Scan for the cell matching the given text and deliver its (X, Y) coordinate at center. 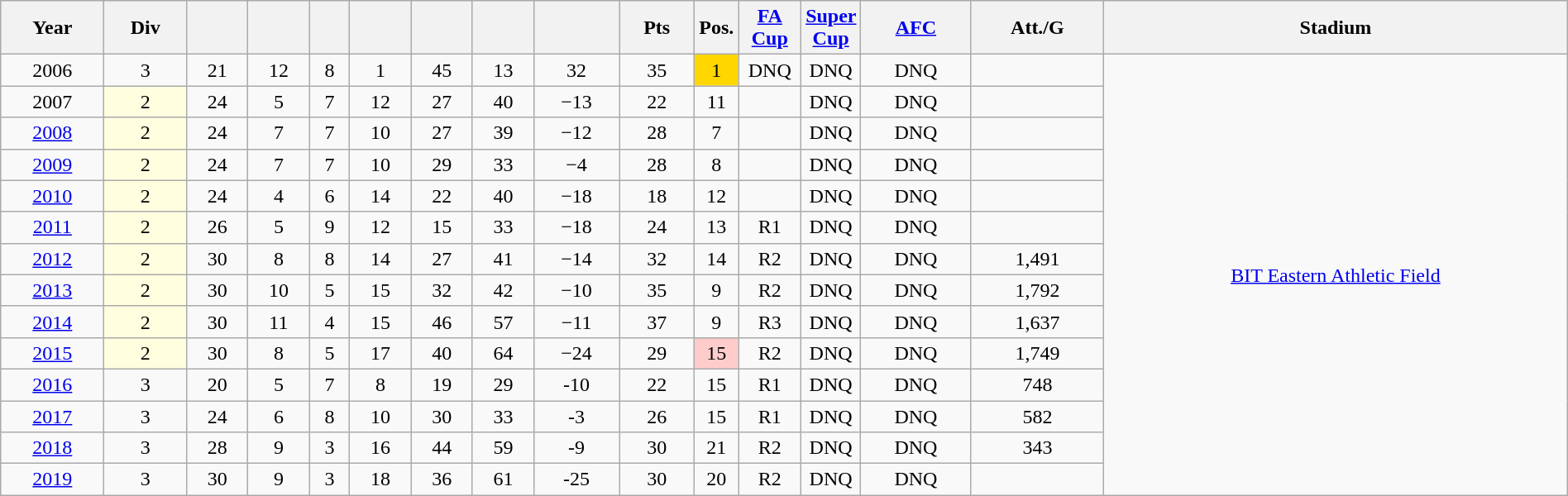
2016 (53, 384)
Super Cup (831, 28)
1,749 (1037, 353)
Div (146, 28)
2015 (53, 353)
343 (1037, 448)
Pos. (716, 28)
R3 (770, 322)
61 (503, 479)
39 (503, 133)
Att./G (1037, 28)
Pts (657, 28)
−11 (577, 322)
−13 (577, 102)
-9 (577, 448)
2006 (53, 70)
2014 (53, 322)
582 (1037, 416)
2008 (53, 133)
2013 (53, 290)
45 (442, 70)
-3 (577, 416)
Stadium (1336, 28)
AFC (916, 28)
2011 (53, 227)
2019 (53, 479)
2017 (53, 416)
-25 (577, 479)
−14 (577, 259)
19 (442, 384)
BIT Eastern Athletic Field (1336, 274)
44 (442, 448)
−10 (577, 290)
-10 (577, 384)
FA Cup (770, 28)
1,491 (1037, 259)
17 (380, 353)
−12 (577, 133)
36 (442, 479)
2018 (53, 448)
2007 (53, 102)
Year (53, 28)
2009 (53, 165)
2012 (53, 259)
1,637 (1037, 322)
16 (380, 448)
46 (442, 322)
−24 (577, 353)
42 (503, 290)
59 (503, 448)
−4 (577, 165)
41 (503, 259)
57 (503, 322)
64 (503, 353)
2010 (53, 196)
37 (657, 322)
1,792 (1037, 290)
748 (1037, 384)
